Output the [X, Y] coordinate of the center of the cell containing the given text.  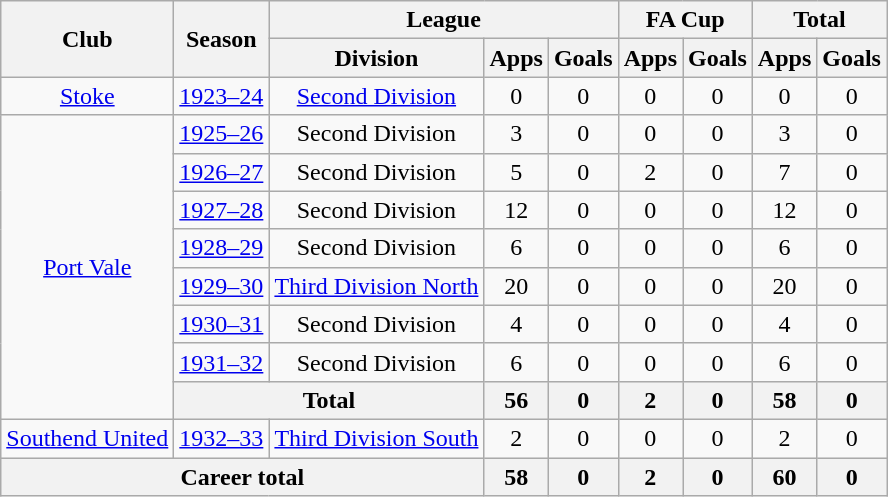
1931–32 [222, 362]
Port Vale [88, 267]
Club [88, 39]
56 [516, 400]
1927–28 [222, 210]
1926–27 [222, 172]
1923–24 [222, 96]
Season [222, 39]
FA Cup [685, 20]
7 [784, 172]
60 [784, 477]
League [444, 20]
1925–26 [222, 134]
1930–31 [222, 324]
Stoke [88, 96]
1929–30 [222, 286]
Division [376, 58]
Career total [242, 477]
Third Division North [376, 286]
Southend United [88, 438]
1928–29 [222, 248]
Third Division South [376, 438]
1932–33 [222, 438]
5 [516, 172]
